Output the [x, y] coordinate of the center of the cell containing the given text.  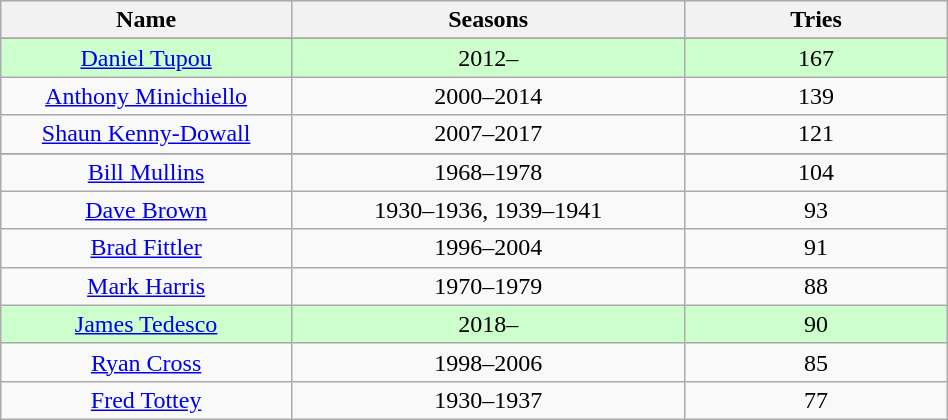
91 [816, 248]
167 [816, 58]
Dave Brown [146, 210]
Daniel Tupou [146, 58]
Seasons [488, 20]
1930–1936, 1939–1941 [488, 210]
2000–2014 [488, 96]
88 [816, 286]
Name [146, 20]
85 [816, 362]
1970–1979 [488, 286]
121 [816, 134]
93 [816, 210]
James Tedesco [146, 324]
104 [816, 172]
Anthony Minichiello [146, 96]
90 [816, 324]
2007–2017 [488, 134]
Shaun Kenny-Dowall [146, 134]
Tries [816, 20]
Fred Tottey [146, 400]
1998–2006 [488, 362]
77 [816, 400]
2012– [488, 58]
2018– [488, 324]
139 [816, 96]
Ryan Cross [146, 362]
1930–1937 [488, 400]
Brad Fittler [146, 248]
Bill Mullins [146, 172]
1968–1978 [488, 172]
Mark Harris [146, 286]
1996–2004 [488, 248]
